Output the (x, y) coordinate of the center of the cell containing the given text.  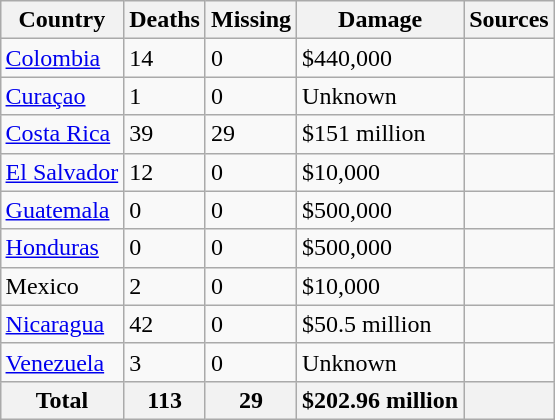
39 (165, 134)
Nicaragua (62, 324)
Deaths (165, 20)
Mexico (62, 286)
$202.96 million (380, 400)
42 (165, 324)
3 (165, 362)
$50.5 million (380, 324)
Curaçao (62, 96)
113 (165, 400)
$440,000 (380, 58)
El Salvador (62, 172)
Sources (510, 20)
14 (165, 58)
Guatemala (62, 210)
Missing (250, 20)
2 (165, 286)
12 (165, 172)
$151 million (380, 134)
Damage (380, 20)
Total (62, 400)
Honduras (62, 248)
Country (62, 20)
Colombia (62, 58)
1 (165, 96)
Venezuela (62, 362)
Costa Rica (62, 134)
